Pinpoint the cell where the given text exists, returning its (x, y) midpoint coordinate. 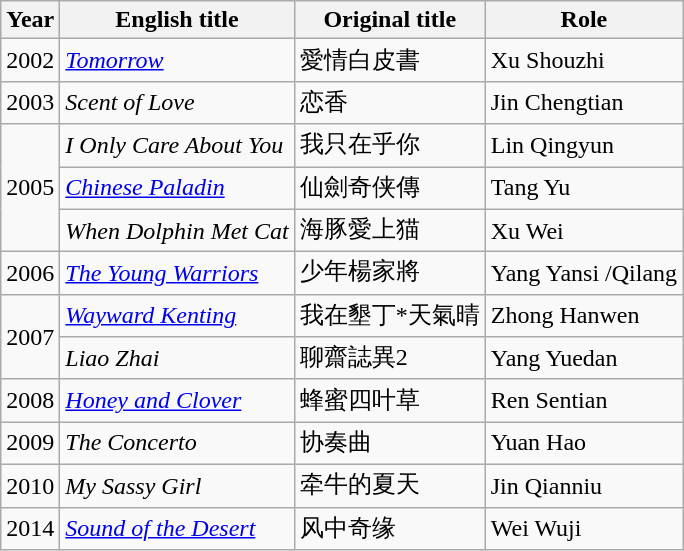
Xu Shouzhi (584, 60)
Jin Chengtian (584, 102)
I Only Care About You (177, 146)
Role (584, 20)
Lin Qingyun (584, 146)
Wei Wuji (584, 528)
Zhong Hanwen (584, 316)
聊齋誌異2 (390, 358)
2002 (30, 60)
少年楊家將 (390, 274)
The Concerto (177, 444)
风中奇缘 (390, 528)
Yuan Hao (584, 444)
2014 (30, 528)
Liao Zhai (177, 358)
仙劍奇侠傳 (390, 188)
2006 (30, 274)
2003 (30, 102)
The Young Warriors (177, 274)
Jin Qianniu (584, 486)
Original title (390, 20)
Tang Yu (584, 188)
2009 (30, 444)
Year (30, 20)
Honey and Clover (177, 400)
我在墾丁*天氣晴 (390, 316)
愛情白皮書 (390, 60)
Scent of Love (177, 102)
Sound of the Desert (177, 528)
2008 (30, 400)
Tomorrow (177, 60)
恋香 (390, 102)
My Sassy Girl (177, 486)
Wayward Kenting (177, 316)
2010 (30, 486)
Ren Sentian (584, 400)
Yang Yansi /Qilang (584, 274)
2007 (30, 336)
Xu Wei (584, 230)
牵牛的夏天 (390, 486)
我只在乎你 (390, 146)
When Dolphin Met Cat (177, 230)
海豚愛上猫 (390, 230)
English title (177, 20)
协奏曲 (390, 444)
Yang Yuedan (584, 358)
蜂蜜四叶草 (390, 400)
Chinese Paladin (177, 188)
2005 (30, 188)
